Return the (X, Y) coordinate for the center point of the cell that contains the specified text.  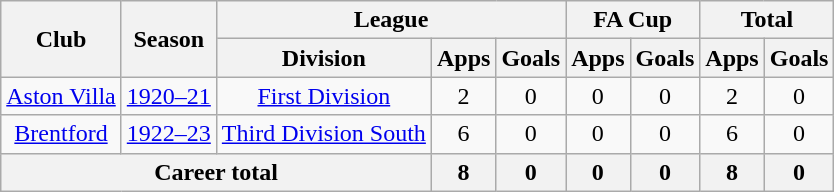
Third Division South (324, 134)
Division (324, 58)
FA Cup (633, 20)
Club (62, 39)
Total (767, 20)
Season (168, 39)
League (390, 20)
Brentford (62, 134)
Aston Villa (62, 96)
Career total (216, 172)
First Division (324, 96)
1922–23 (168, 134)
1920–21 (168, 96)
